Detect which cell encompasses the target text, then output its [X, Y] center coordinate. 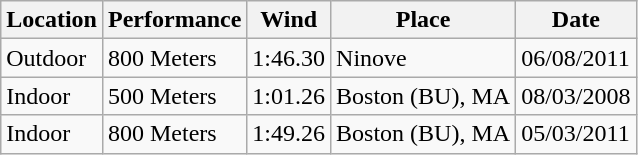
Wind [289, 20]
05/03/2011 [576, 134]
Ninove [424, 58]
Location [52, 20]
Place [424, 20]
1:46.30 [289, 58]
Outdoor [52, 58]
Date [576, 20]
500 Meters [174, 96]
08/03/2008 [576, 96]
Performance [174, 20]
1:01.26 [289, 96]
1:49.26 [289, 134]
06/08/2011 [576, 58]
